Search for the cell housing the specified text and yield its [X, Y] center coordinate. 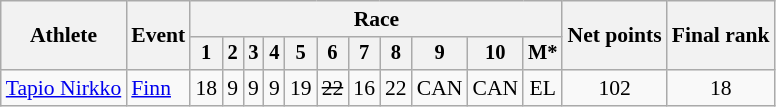
1 [206, 54]
Event [158, 36]
Finn [158, 88]
8 [396, 54]
2 [232, 54]
Race [376, 19]
Net points [614, 36]
19 [301, 88]
102 [614, 88]
6 [333, 54]
Final rank [721, 36]
M* [542, 54]
3 [254, 54]
Athlete [64, 36]
Tapio Nirkko [64, 88]
10 [495, 54]
EL [542, 88]
4 [274, 54]
7 [364, 54]
5 [301, 54]
16 [364, 88]
